Locate the cell with the specified text and output its (x, y) center coordinate. 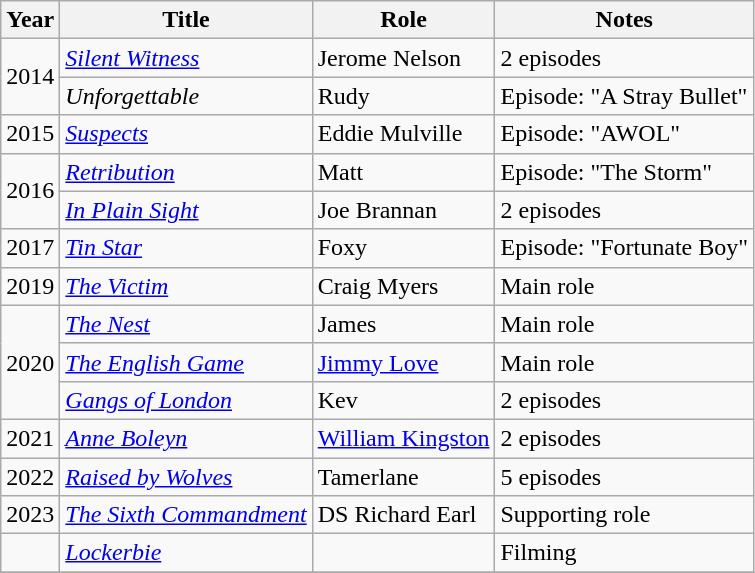
The Sixth Commandment (186, 515)
Tamerlane (404, 477)
Joe Brannan (404, 210)
Gangs of London (186, 400)
The English Game (186, 362)
2023 (30, 515)
Kev (404, 400)
Supporting role (624, 515)
Foxy (404, 248)
2021 (30, 438)
Silent Witness (186, 58)
James (404, 324)
2020 (30, 362)
Suspects (186, 134)
Raised by Wolves (186, 477)
Craig Myers (404, 286)
2014 (30, 77)
Tin Star (186, 248)
The Nest (186, 324)
2019 (30, 286)
Anne Boleyn (186, 438)
2016 (30, 191)
Jimmy Love (404, 362)
Episode: "Fortunate Boy" (624, 248)
2017 (30, 248)
Filming (624, 553)
William Kingston (404, 438)
Jerome Nelson (404, 58)
Eddie Mulville (404, 134)
Matt (404, 172)
Lockerbie (186, 553)
DS Richard Earl (404, 515)
Role (404, 20)
Notes (624, 20)
Episode: "A Stray Bullet" (624, 96)
Retribution (186, 172)
Year (30, 20)
5 episodes (624, 477)
Title (186, 20)
Rudy (404, 96)
2022 (30, 477)
In Plain Sight (186, 210)
Unforgettable (186, 96)
2015 (30, 134)
The Victim (186, 286)
Episode: "The Storm" (624, 172)
Episode: "AWOL" (624, 134)
